Determine the [x, y] coordinate at the center of the cell enclosing the given text.  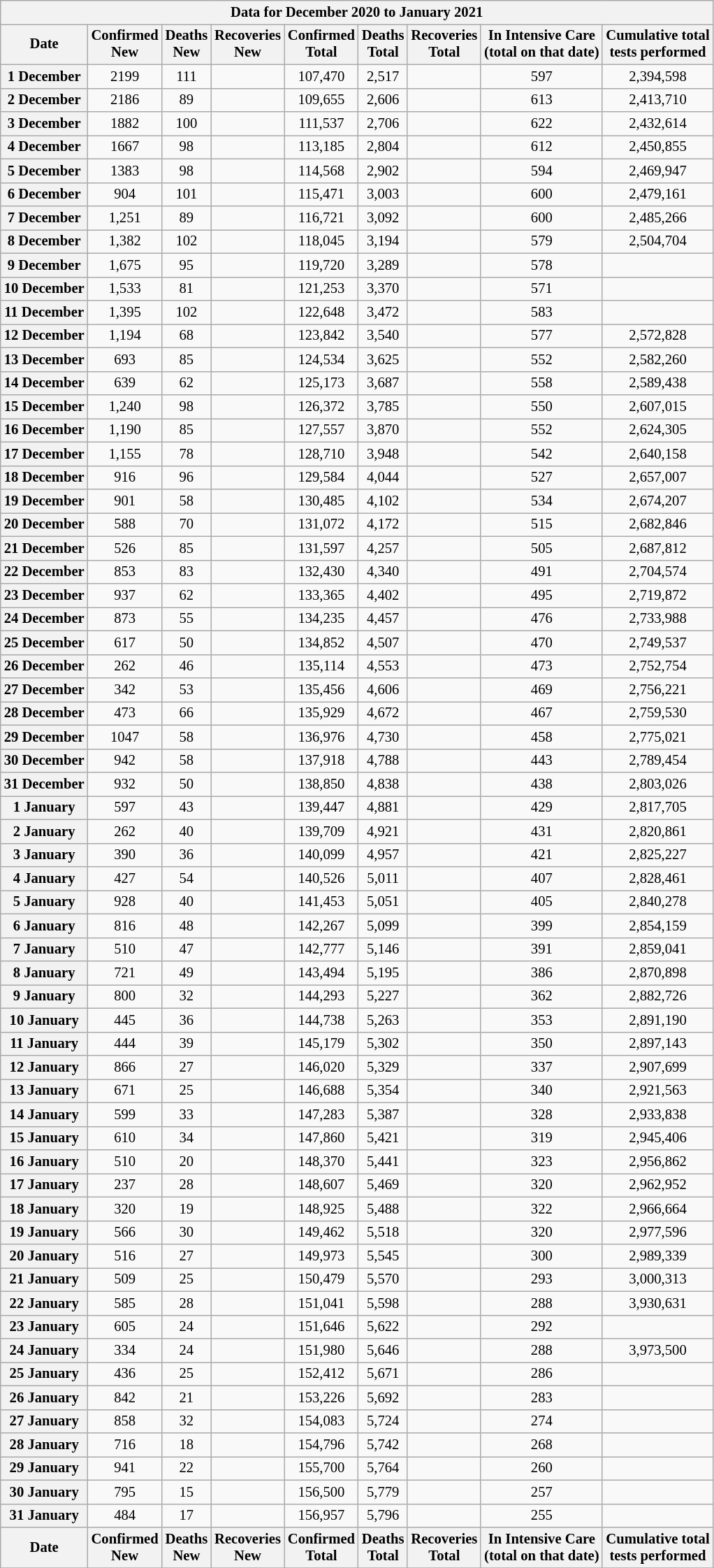
436 [125, 1374]
386 [541, 972]
4 December [45, 147]
941 [125, 1468]
39 [187, 1044]
1383 [125, 171]
134,852 [321, 642]
2,479,161 [657, 194]
800 [125, 996]
5,421 [383, 1138]
469 [541, 690]
445 [125, 1020]
2,394,598 [657, 76]
30 [187, 1232]
20 January [45, 1256]
5,570 [383, 1279]
123,842 [321, 336]
138,850 [321, 784]
2199 [125, 76]
2,432,614 [657, 124]
147,283 [321, 1114]
5,195 [383, 972]
9 December [45, 265]
491 [541, 572]
146,020 [321, 1067]
47 [187, 949]
141,453 [321, 902]
28 December [45, 713]
3,625 [383, 359]
31 January [45, 1516]
25 January [45, 1374]
7 January [45, 949]
292 [541, 1327]
438 [541, 784]
542 [541, 454]
4 January [45, 879]
151,041 [321, 1303]
3,687 [383, 383]
2,891,190 [657, 1020]
693 [125, 359]
30 December [45, 761]
21 [187, 1397]
10 December [45, 289]
107,470 [321, 76]
5,692 [383, 1397]
109,655 [321, 100]
858 [125, 1421]
937 [125, 595]
126,372 [321, 406]
2,413,710 [657, 100]
22 [187, 1468]
2,820,861 [657, 831]
131,597 [321, 548]
29 December [45, 737]
322 [541, 1209]
5,227 [383, 996]
328 [541, 1114]
151,980 [321, 1350]
904 [125, 194]
579 [541, 241]
150,479 [321, 1279]
509 [125, 1279]
2,719,872 [657, 595]
1 December [45, 76]
2,989,339 [657, 1256]
4,788 [383, 761]
2,674,207 [657, 501]
11 December [45, 312]
78 [187, 454]
342 [125, 690]
130,485 [321, 501]
617 [125, 642]
842 [125, 1397]
66 [187, 713]
566 [125, 1232]
53 [187, 690]
29 January [45, 1468]
4,102 [383, 501]
3,370 [383, 289]
18 January [45, 1209]
122,648 [321, 312]
6 January [45, 926]
721 [125, 972]
5,302 [383, 1044]
152,412 [321, 1374]
8 January [45, 972]
4,507 [383, 642]
622 [541, 124]
873 [125, 619]
2,756,221 [657, 690]
10 January [45, 1020]
2,589,438 [657, 383]
942 [125, 761]
2,907,699 [657, 1067]
30 January [45, 1492]
17 January [45, 1185]
2,870,898 [657, 972]
2,902 [383, 171]
2,789,454 [657, 761]
16 January [45, 1161]
260 [541, 1468]
5,796 [383, 1516]
639 [125, 383]
1047 [125, 737]
2,759,530 [657, 713]
2,640,158 [657, 454]
48 [187, 926]
34 [187, 1138]
2,945,406 [657, 1138]
154,796 [321, 1445]
353 [541, 1020]
3,194 [383, 241]
9 January [45, 996]
2,828,461 [657, 879]
558 [541, 383]
144,738 [321, 1020]
114,568 [321, 171]
3,948 [383, 454]
610 [125, 1138]
470 [541, 642]
613 [541, 100]
5,518 [383, 1232]
16 December [45, 430]
22 January [45, 1303]
149,462 [321, 1232]
2,921,563 [657, 1091]
147,860 [321, 1138]
24 January [45, 1350]
2,450,855 [657, 147]
484 [125, 1516]
21 December [45, 548]
27 December [45, 690]
2186 [125, 100]
12 January [45, 1067]
399 [541, 926]
2,775,021 [657, 737]
3,000,313 [657, 1279]
1,533 [125, 289]
149,973 [321, 1256]
4,957 [383, 855]
146,688 [321, 1091]
23 December [45, 595]
467 [541, 713]
13 January [45, 1091]
101 [187, 194]
4,257 [383, 548]
140,099 [321, 855]
577 [541, 336]
132,430 [321, 572]
111,537 [321, 124]
5,488 [383, 1209]
19 December [45, 501]
2 December [45, 100]
5,742 [383, 1445]
153,226 [321, 1397]
421 [541, 855]
391 [541, 949]
135,456 [321, 690]
594 [541, 171]
2,687,812 [657, 548]
319 [541, 1138]
505 [541, 548]
2,749,537 [657, 642]
19 January [45, 1232]
237 [125, 1185]
129,584 [321, 477]
337 [541, 1067]
148,925 [321, 1209]
443 [541, 761]
49 [187, 972]
1,240 [125, 406]
515 [541, 524]
4,606 [383, 690]
362 [541, 996]
816 [125, 926]
136,976 [321, 737]
286 [541, 1374]
2,469,947 [657, 171]
795 [125, 1492]
1667 [125, 147]
3,870 [383, 430]
8 December [45, 241]
4,172 [383, 524]
148,607 [321, 1185]
54 [187, 879]
148,370 [321, 1161]
340 [541, 1091]
5,779 [383, 1492]
100 [187, 124]
115,471 [321, 194]
20 December [45, 524]
2,624,305 [657, 430]
2,682,846 [657, 524]
26 December [45, 666]
151,646 [321, 1327]
2,854,159 [657, 926]
128,710 [321, 454]
23 January [45, 1327]
113,185 [321, 147]
135,114 [321, 666]
283 [541, 1397]
142,777 [321, 949]
139,709 [321, 831]
5,387 [383, 1114]
125,173 [321, 383]
118,045 [321, 241]
11 January [45, 1044]
405 [541, 902]
15 December [45, 406]
Data for December 2020 to January 2021 [357, 12]
5,724 [383, 1421]
2,572,828 [657, 336]
5,099 [383, 926]
13 December [45, 359]
133,365 [321, 595]
28 January [45, 1445]
33 [187, 1114]
3,785 [383, 406]
2,804 [383, 147]
1 January [45, 807]
334 [125, 1350]
5,146 [383, 949]
127,557 [321, 430]
2,933,838 [657, 1114]
2,485,266 [657, 217]
458 [541, 737]
429 [541, 807]
137,918 [321, 761]
142,267 [321, 926]
2 January [45, 831]
2,752,754 [657, 666]
2,977,596 [657, 1232]
2,504,704 [657, 241]
390 [125, 855]
3,289 [383, 265]
2,962,952 [657, 1185]
5 December [45, 171]
2,733,988 [657, 619]
612 [541, 147]
4,838 [383, 784]
144,293 [321, 996]
2,704,574 [657, 572]
46 [187, 666]
527 [541, 477]
119,720 [321, 265]
95 [187, 265]
2,706 [383, 124]
350 [541, 1044]
671 [125, 1091]
476 [541, 619]
81 [187, 289]
3,472 [383, 312]
2,840,278 [657, 902]
31 December [45, 784]
3,003 [383, 194]
5,469 [383, 1185]
5,263 [383, 1020]
121,253 [321, 289]
96 [187, 477]
5,354 [383, 1091]
3,930,631 [657, 1303]
2,956,862 [657, 1161]
19 [187, 1209]
27 January [45, 1421]
585 [125, 1303]
4,730 [383, 737]
143,494 [321, 972]
3 January [45, 855]
18 [187, 1445]
135,929 [321, 713]
14 December [45, 383]
516 [125, 1256]
145,179 [321, 1044]
156,500 [321, 1492]
2,817,705 [657, 807]
68 [187, 336]
534 [541, 501]
134,235 [321, 619]
2,859,041 [657, 949]
3,540 [383, 336]
17 December [45, 454]
495 [541, 595]
21 January [45, 1279]
550 [541, 406]
17 [187, 1516]
5,051 [383, 902]
140,526 [321, 879]
131,072 [321, 524]
1,251 [125, 217]
1,395 [125, 312]
928 [125, 902]
4,402 [383, 595]
22 December [45, 572]
55 [187, 619]
431 [541, 831]
26 January [45, 1397]
5 January [45, 902]
124,534 [321, 359]
257 [541, 1492]
7 December [45, 217]
6 December [45, 194]
605 [125, 1327]
300 [541, 1256]
4,457 [383, 619]
156,957 [321, 1516]
24 December [45, 619]
274 [541, 1421]
599 [125, 1114]
1,190 [125, 430]
18 December [45, 477]
932 [125, 784]
43 [187, 807]
139,447 [321, 807]
2,966,664 [657, 1209]
5,671 [383, 1374]
20 [187, 1161]
1,675 [125, 265]
578 [541, 265]
2,657,007 [657, 477]
1,382 [125, 241]
4,881 [383, 807]
588 [125, 524]
716 [125, 1445]
15 January [45, 1138]
2,517 [383, 76]
2,825,227 [657, 855]
444 [125, 1044]
2,882,726 [657, 996]
5,011 [383, 879]
2,607,015 [657, 406]
526 [125, 548]
4,553 [383, 666]
4,921 [383, 831]
5,622 [383, 1327]
116,721 [321, 217]
14 January [45, 1114]
255 [541, 1516]
293 [541, 1279]
5,545 [383, 1256]
427 [125, 879]
1,194 [125, 336]
83 [187, 572]
1882 [125, 124]
2,897,143 [657, 1044]
2,803,026 [657, 784]
2,606 [383, 100]
5,646 [383, 1350]
5,764 [383, 1468]
5,329 [383, 1067]
155,700 [321, 1468]
4,340 [383, 572]
70 [187, 524]
111 [187, 76]
25 December [45, 642]
916 [125, 477]
15 [187, 1492]
3,092 [383, 217]
4,672 [383, 713]
3,973,500 [657, 1350]
901 [125, 501]
571 [541, 289]
407 [541, 879]
154,083 [321, 1421]
268 [541, 1445]
1,155 [125, 454]
866 [125, 1067]
5,441 [383, 1161]
583 [541, 312]
3 December [45, 124]
5,598 [383, 1303]
2,582,260 [657, 359]
12 December [45, 336]
853 [125, 572]
323 [541, 1161]
4,044 [383, 477]
